Return [X, Y] of the center of cell containing provided text 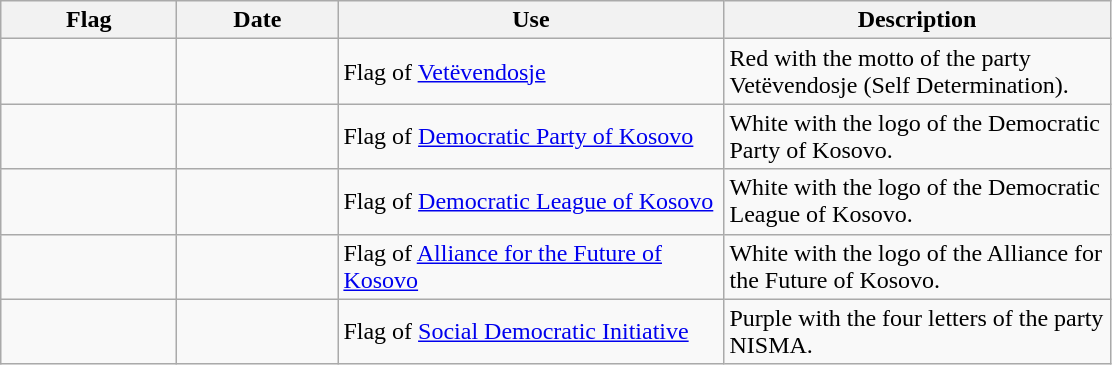
Purple with the four letters of the party NISMA. [917, 332]
Flag of Democratic Party of Kosovo [531, 136]
Flag of Social Democratic Initiative [531, 332]
Flag of Vetëvendosje [531, 72]
Use [531, 20]
White with the logo of the Democratic League of Kosovo. [917, 202]
Flag of Democratic League of Kosovo [531, 202]
Description [917, 20]
Red with the motto of the party Vetëvendosje (Self Determination). [917, 72]
Date [258, 20]
White with the logo of the Alliance for the Future of Kosovo. [917, 266]
Flag of Alliance for the Future of Kosovo [531, 266]
Flag [89, 20]
White with the logo of the Democratic Party of Kosovo. [917, 136]
